Pinpoint the cell where the given text exists, returning its (X, Y) midpoint coordinate. 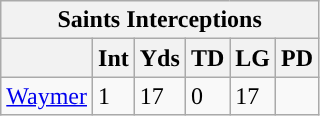
0 (207, 96)
Yds (160, 58)
PD (298, 58)
Saints Interceptions (160, 20)
LG (253, 58)
TD (207, 58)
Waymer (47, 96)
Int (114, 58)
1 (114, 96)
